Output the (x, y) coordinate of the center of the cell containing the given text.  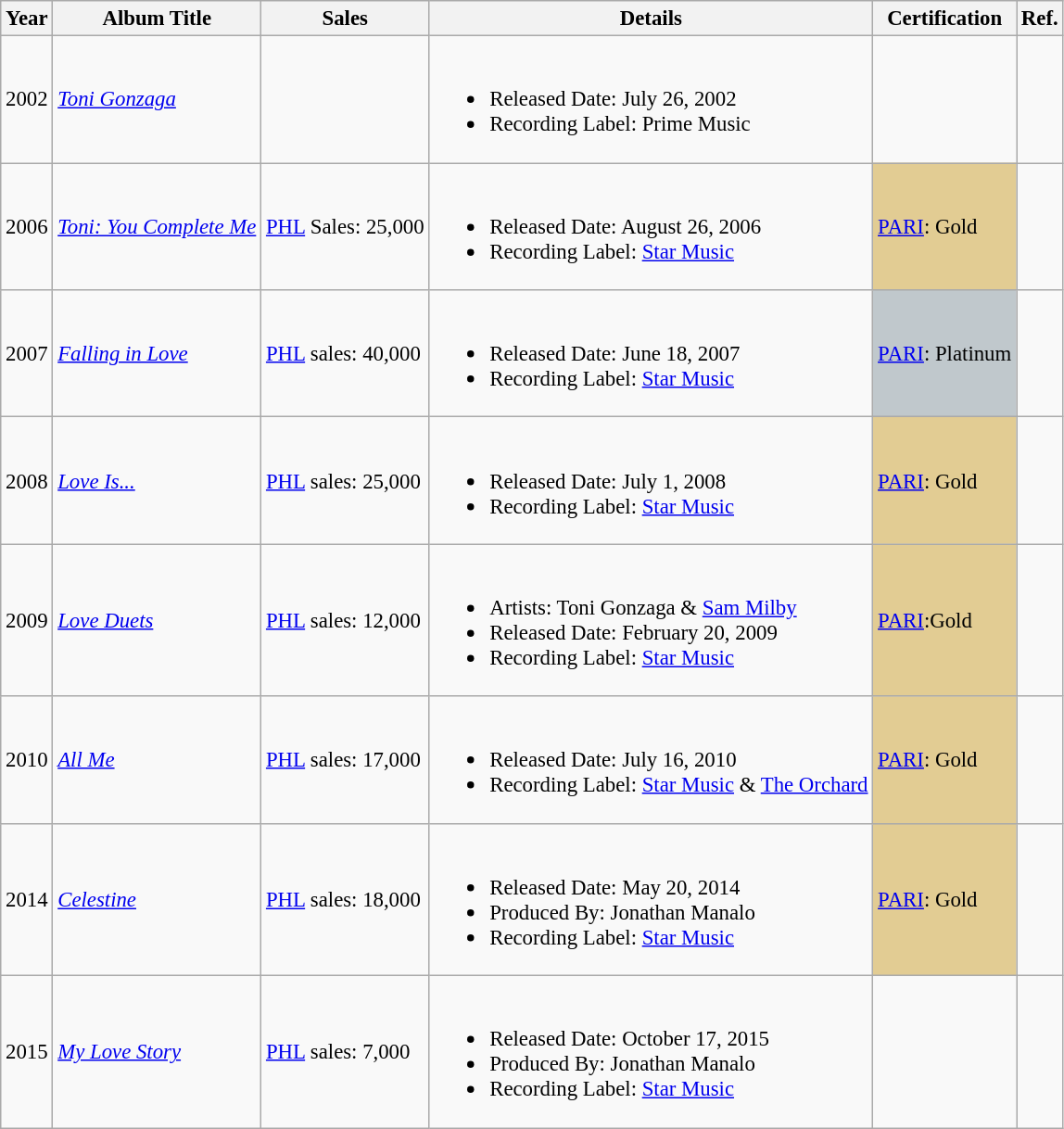
Celestine (158, 899)
Released Date: July 16, 2010Recording Label: Star Music & The Orchard (651, 760)
PHL Sales: 25,000 (345, 226)
Ref. (1040, 19)
2009 (27, 620)
PHL sales: 12,000 (345, 620)
PARI:Gold (945, 620)
Released Date: July 26, 2002Recording Label: Prime Music (651, 100)
Released Date: August 26, 2006Recording Label: Star Music (651, 226)
Year (27, 19)
2008 (27, 480)
Love Duets (158, 620)
2007 (27, 354)
2006 (27, 226)
2002 (27, 100)
PHL sales: 25,000 (345, 480)
PHL sales: 7,000 (345, 1052)
All Me (158, 760)
Released Date: July 1, 2008Recording Label: Star Music (651, 480)
2015 (27, 1052)
Toni Gonzaga (158, 100)
Details (651, 19)
2014 (27, 899)
Released Date: May 20, 2014Produced By: Jonathan ManaloRecording Label: Star Music (651, 899)
Falling in Love (158, 354)
PHL sales: 18,000 (345, 899)
My Love Story (158, 1052)
Artists: Toni Gonzaga & Sam MilbyReleased Date: February 20, 2009Recording Label: Star Music (651, 620)
Sales (345, 19)
PHL sales: 17,000 (345, 760)
PHL sales: 40,000 (345, 354)
PARI: Platinum (945, 354)
Love Is... (158, 480)
Toni: You Complete Me (158, 226)
Released Date: October 17, 2015Produced By: Jonathan ManaloRecording Label: Star Music (651, 1052)
Released Date: June 18, 2007Recording Label: Star Music (651, 354)
Album Title (158, 19)
Certification (945, 19)
2010 (27, 760)
